Locate the cell with the specified text and output its (X, Y) center coordinate. 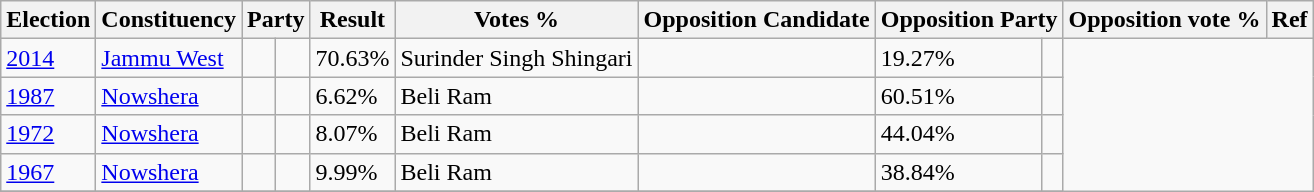
Jammu West (169, 58)
Election (48, 20)
38.84% (958, 172)
2014 (48, 58)
Surinder Singh Shingari (516, 58)
Party (276, 20)
Ref (1290, 20)
1972 (48, 134)
Constituency (169, 20)
60.51% (958, 96)
6.62% (352, 96)
8.07% (352, 134)
Result (352, 20)
70.63% (352, 58)
1987 (48, 96)
Opposition Party (969, 20)
19.27% (958, 58)
Opposition vote % (1164, 20)
Opposition Candidate (756, 20)
44.04% (958, 134)
1967 (48, 172)
Votes % (516, 20)
9.99% (352, 172)
